Extract the [X, Y] coordinate from the center of the cell holding the provided text.  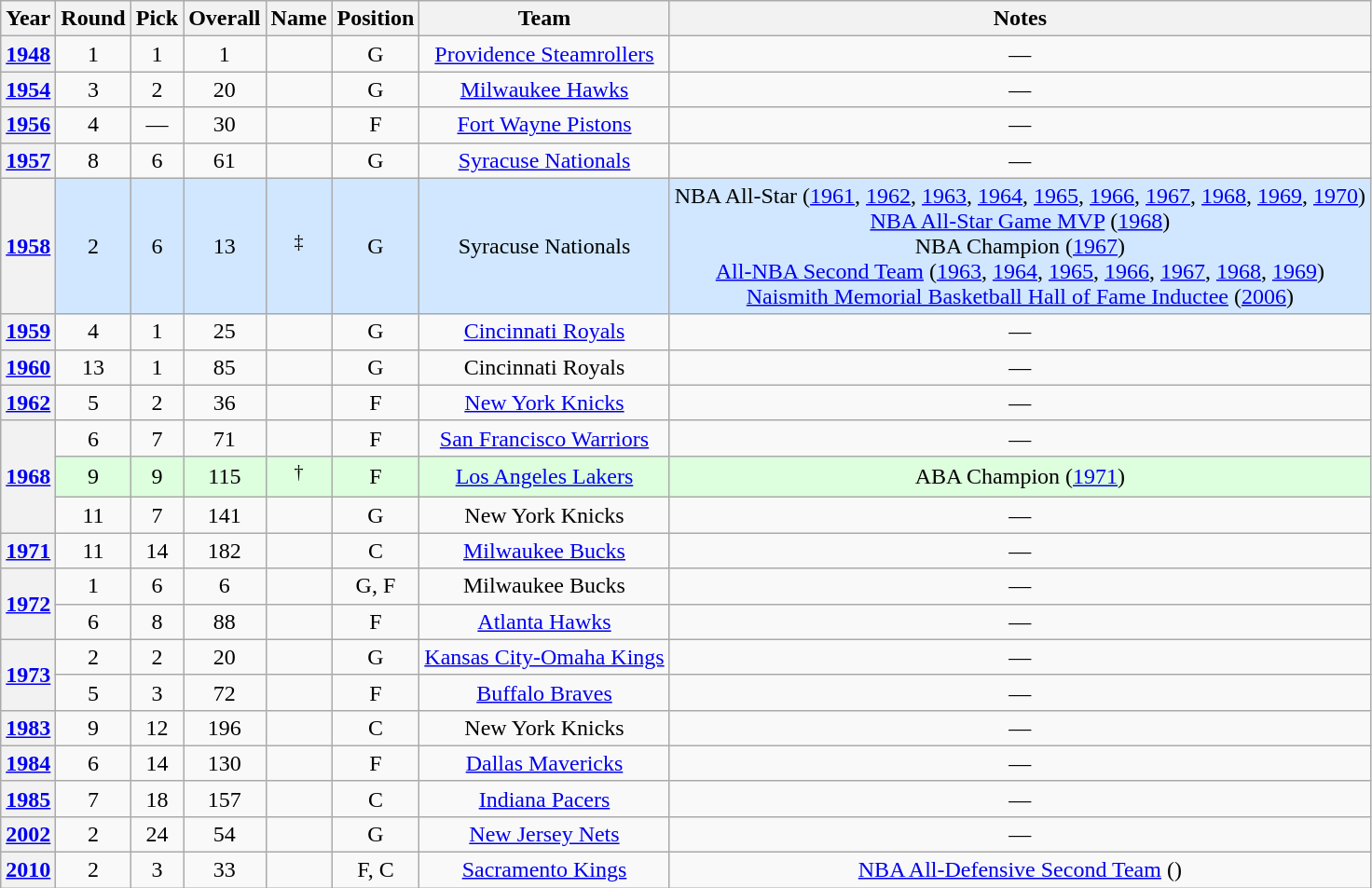
Kansas City-Omaha Kings [544, 657]
San Francisco Warriors [544, 438]
1973 [28, 675]
Dallas Mavericks [544, 763]
1984 [28, 763]
1983 [28, 728]
Overall [225, 19]
F, C [376, 870]
‡ [298, 246]
71 [225, 438]
1960 [28, 367]
196 [225, 728]
Milwaukee Hawks [544, 89]
† [298, 477]
25 [225, 332]
Position [376, 19]
12 [157, 728]
ABA Champion (1971) [1020, 477]
1956 [28, 125]
Pick [157, 19]
2010 [28, 870]
88 [225, 622]
1985 [28, 799]
Atlanta Hawks [544, 622]
1962 [28, 403]
182 [225, 551]
1948 [28, 54]
61 [225, 160]
1959 [28, 332]
2002 [28, 834]
54 [225, 834]
85 [225, 367]
115 [225, 477]
New Jersey Nets [544, 834]
Los Angeles Lakers [544, 477]
NBA All-Defensive Second Team () [1020, 870]
18 [157, 799]
141 [225, 515]
Fort Wayne Pistons [544, 125]
1958 [28, 246]
Sacramento Kings [544, 870]
Round [93, 19]
Indiana Pacers [544, 799]
30 [225, 125]
1954 [28, 89]
Buffalo Braves [544, 692]
Notes [1020, 19]
G, F [376, 586]
Year [28, 19]
Providence Steamrollers [544, 54]
1972 [28, 604]
157 [225, 799]
72 [225, 692]
Team [544, 19]
36 [225, 403]
24 [157, 834]
33 [225, 870]
1968 [28, 477]
1971 [28, 551]
Name [298, 19]
130 [225, 763]
1957 [28, 160]
